Output the [x, y] coordinate of the center of the cell containing the given text.  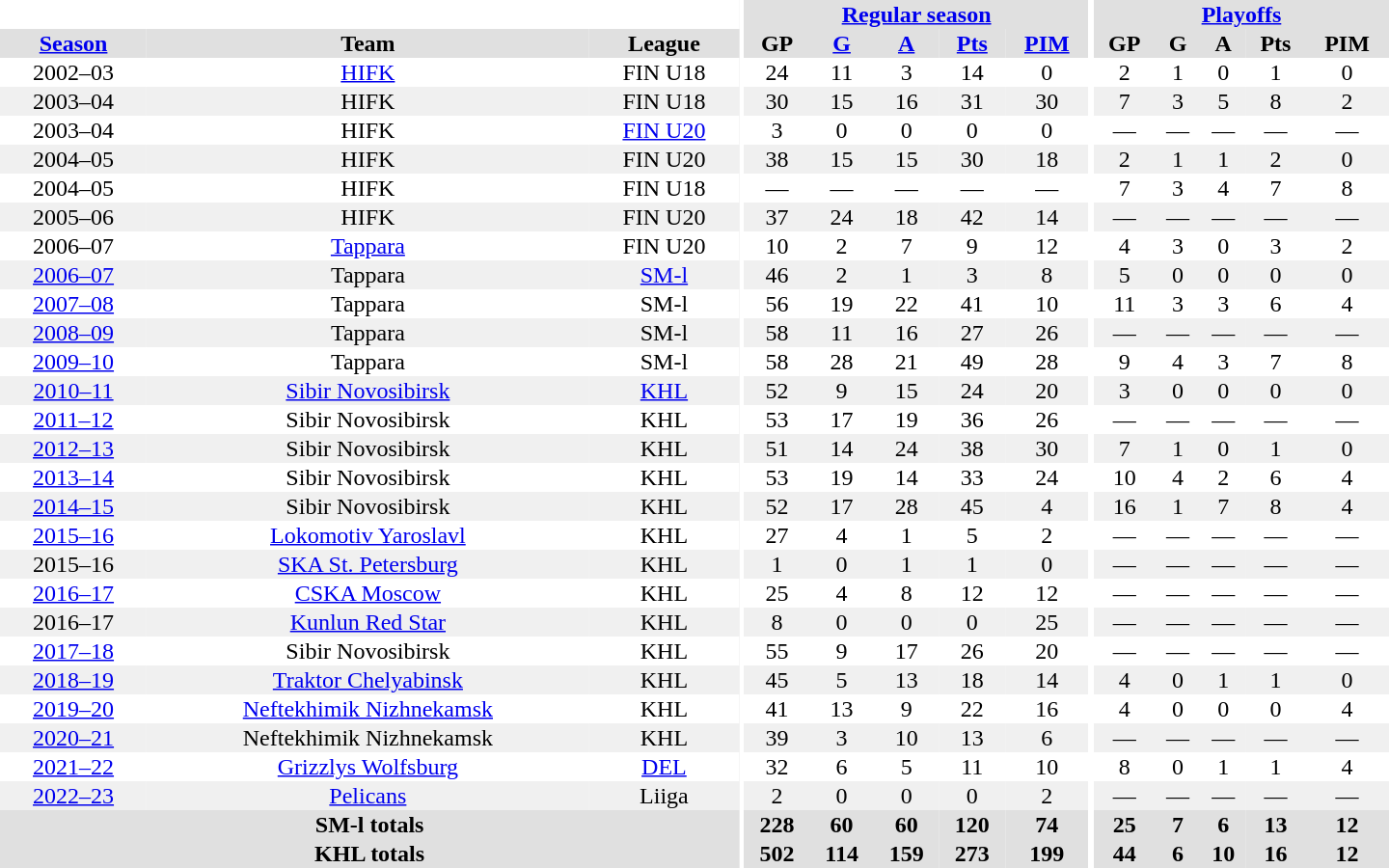
Season [73, 43]
2005–06 [73, 217]
2009–10 [73, 362]
46 [776, 275]
League [665, 43]
51 [776, 448]
114 [842, 854]
2012–13 [73, 448]
2002–03 [73, 72]
49 [972, 362]
2017–18 [73, 651]
SM-l totals [369, 825]
32 [776, 767]
33 [972, 477]
Team [368, 43]
Regular season [916, 14]
228 [776, 825]
56 [776, 304]
2008–09 [73, 333]
120 [972, 825]
2014–15 [73, 506]
KHL totals [369, 854]
Playoffs [1241, 14]
Liiga [665, 796]
31 [972, 101]
SKA St. Petersburg [368, 564]
21 [907, 362]
36 [972, 420]
Traktor Chelyabinsk [368, 680]
DEL [665, 767]
2007–08 [73, 304]
44 [1125, 854]
2013–14 [73, 477]
502 [776, 854]
199 [1048, 854]
Pelicans [368, 796]
74 [1048, 825]
2020–21 [73, 738]
2019–20 [73, 709]
CSKA Moscow [368, 593]
Lokomotiv Yaroslavl [368, 535]
2010–11 [73, 391]
39 [776, 738]
55 [776, 651]
2018–19 [73, 680]
2011–12 [73, 420]
37 [776, 217]
42 [972, 217]
Grizzlys Wolfsburg [368, 767]
Kunlun Red Star [368, 622]
2021–22 [73, 767]
159 [907, 854]
273 [972, 854]
2022–23 [73, 796]
